Pinpoint the cell where the given text exists, returning its [x, y] midpoint coordinate. 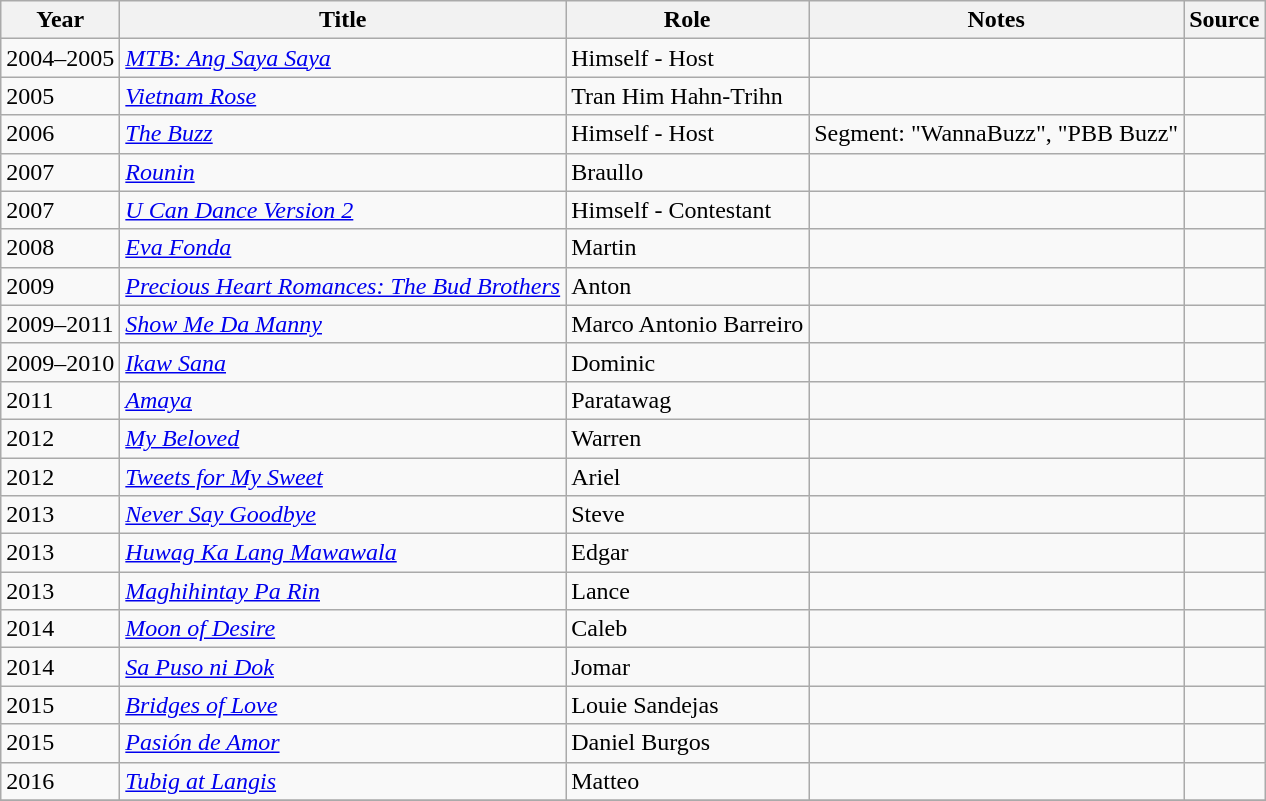
Martin [688, 248]
My Beloved [343, 438]
2016 [60, 781]
Marco Antonio Barreiro [688, 324]
2006 [60, 134]
2011 [60, 400]
Lance [688, 591]
Maghihintay Pa Rin [343, 591]
Never Say Goodbye [343, 515]
Jomar [688, 667]
Huwag Ka Lang Mawawala [343, 553]
Moon of Desire [343, 629]
Year [60, 20]
Source [1224, 20]
2009–2011 [60, 324]
Precious Heart Romances: The Bud Brothers [343, 286]
Warren [688, 438]
Steve [688, 515]
Daniel Burgos [688, 743]
Tran Him Hahn-Trihn [688, 96]
Amaya [343, 400]
Ikaw Sana [343, 362]
2009 [60, 286]
Segment: "WannaBuzz", "PBB Buzz" [996, 134]
Caleb [688, 629]
The Buzz [343, 134]
Matteo [688, 781]
Himself - Contestant [688, 210]
Tweets for My Sweet [343, 477]
Title [343, 20]
Vietnam Rose [343, 96]
Notes [996, 20]
Role [688, 20]
Paratawag [688, 400]
Dominic [688, 362]
Ariel [688, 477]
Sa Puso ni Dok [343, 667]
Louie Sandejas [688, 705]
Braullo [688, 172]
MTB: Ang Saya Saya [343, 58]
Tubig at Langis [343, 781]
Pasión de Amor [343, 743]
2004–2005 [60, 58]
Bridges of Love [343, 705]
Anton [688, 286]
2005 [60, 96]
U Can Dance Version 2 [343, 210]
Show Me Da Manny [343, 324]
2008 [60, 248]
Edgar [688, 553]
Eva Fonda [343, 248]
Rounin [343, 172]
2009–2010 [60, 362]
